Provide the (x, y) coordinate of the cell's center where the given text is located.  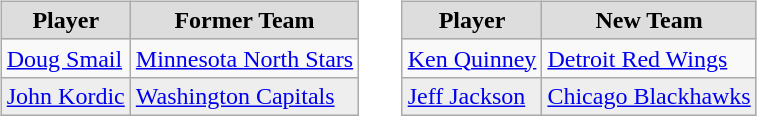
Chicago Blackhawks (649, 96)
Detroit Red Wings (649, 58)
Doug Smail (66, 58)
John Kordic (66, 96)
New Team (649, 20)
Minnesota North Stars (244, 58)
Jeff Jackson (472, 96)
Ken Quinney (472, 58)
Former Team (244, 20)
Washington Capitals (244, 96)
